Find where the given text appears and provide that cell's center as (x, y) coordinate. 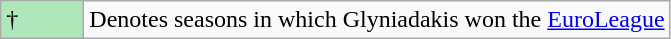
† (42, 20)
Denotes seasons in which Glyniadakis won the EuroLeague (377, 20)
